Capture the cell that displays the provided text and extract its [x, y] central coordinate. 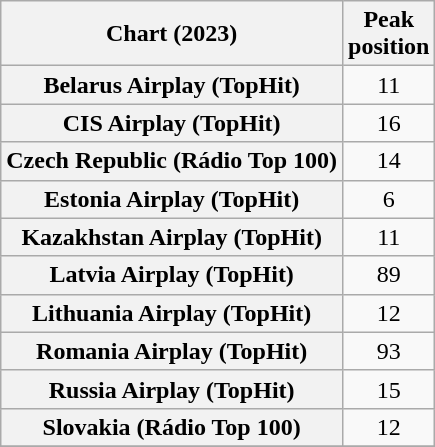
Latvia Airplay (TopHit) [172, 275]
Kazakhstan Airplay (TopHit) [172, 237]
Peakposition [389, 34]
93 [389, 351]
Czech Republic (Rádio Top 100) [172, 161]
Lithuania Airplay (TopHit) [172, 313]
Estonia Airplay (TopHit) [172, 199]
Russia Airplay (TopHit) [172, 389]
16 [389, 123]
Belarus Airplay (TopHit) [172, 85]
CIS Airplay (TopHit) [172, 123]
Slovakia (Rádio Top 100) [172, 427]
14 [389, 161]
15 [389, 389]
6 [389, 199]
Chart (2023) [172, 34]
89 [389, 275]
Romania Airplay (TopHit) [172, 351]
